Locate the cell with the specified text and output its (x, y) center coordinate. 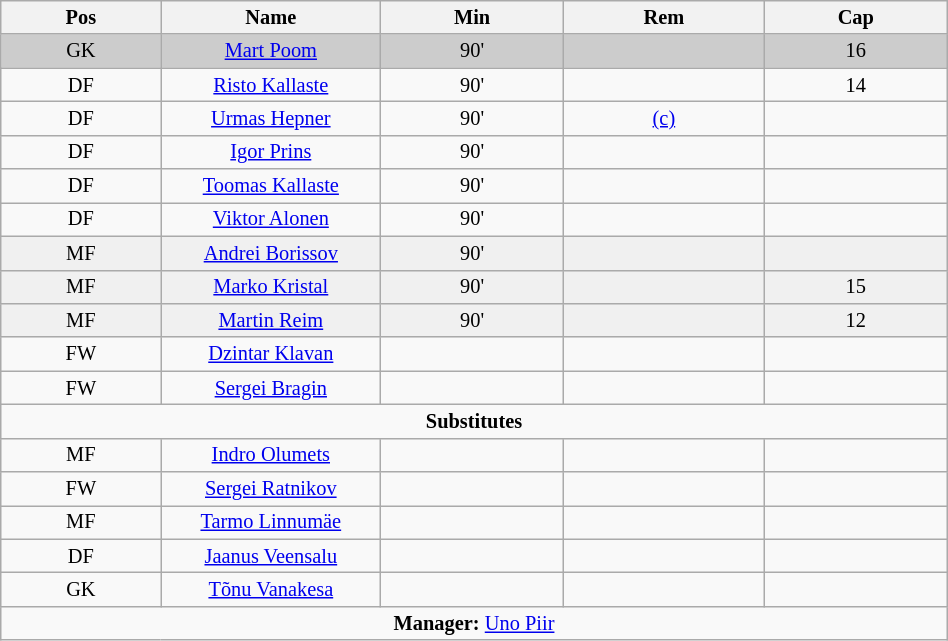
Andrei Borissov (271, 253)
Indro Olumets (271, 455)
16 (856, 51)
Manager: Uno Piir (474, 623)
(c) (664, 118)
Rem (664, 17)
Dzintar Klavan (271, 354)
Toomas Kallaste (271, 186)
Sergei Bragin (271, 388)
Risto Kallaste (271, 85)
Martin Reim (271, 320)
Tarmo Linnumäe (271, 522)
Mart Poom (271, 51)
Sergei Ratnikov (271, 489)
12 (856, 320)
15 (856, 287)
14 (856, 85)
Cap (856, 17)
Igor Prins (271, 152)
Tõnu Vanakesa (271, 589)
Name (271, 17)
Min (472, 17)
Pos (81, 17)
Marko Kristal (271, 287)
Urmas Hepner (271, 118)
Jaanus Veensalu (271, 556)
Substitutes (474, 421)
Viktor Alonen (271, 219)
